Provide the (X, Y) coordinate of the cell's center where the given text is located.  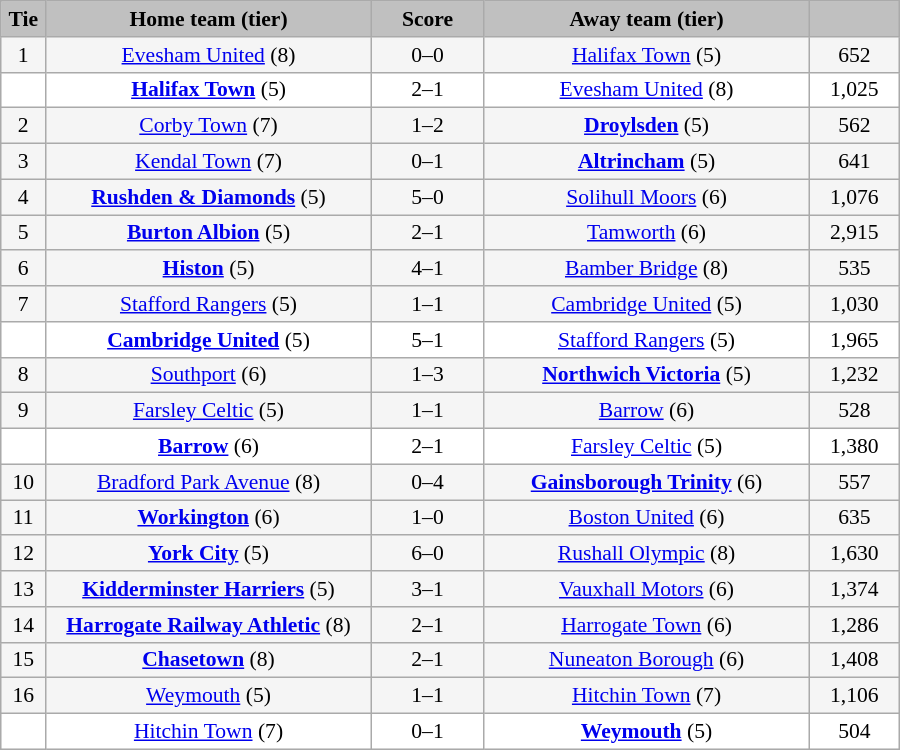
641 (854, 162)
9 (24, 411)
11 (24, 518)
1,232 (854, 375)
7 (24, 304)
0–0 (427, 55)
Boston United (6) (647, 518)
10 (24, 482)
Nuneaton Borough (6) (647, 660)
652 (854, 55)
Histon (5) (209, 269)
8 (24, 375)
1–2 (427, 126)
Workington (6) (209, 518)
6–0 (427, 554)
5–0 (427, 197)
1,380 (854, 447)
2 (24, 126)
1 (24, 55)
1,025 (854, 90)
1,076 (854, 197)
5–1 (427, 340)
528 (854, 411)
1,374 (854, 589)
1–0 (427, 518)
Kendal Town (7) (209, 162)
Northwich Victoria (5) (647, 375)
Droylsden (5) (647, 126)
Home team (tier) (209, 19)
5 (24, 233)
Harrogate Town (6) (647, 625)
3 (24, 162)
12 (24, 554)
1–3 (427, 375)
14 (24, 625)
Kidderminster Harriers (5) (209, 589)
0–4 (427, 482)
16 (24, 696)
Southport (6) (209, 375)
13 (24, 589)
Rushden & Diamonds (5) (209, 197)
York City (5) (209, 554)
Tamworth (6) (647, 233)
4 (24, 197)
1,030 (854, 304)
Harrogate Railway Athletic (8) (209, 625)
557 (854, 482)
Solihull Moors (6) (647, 197)
Bradford Park Avenue (8) (209, 482)
Rushall Olympic (8) (647, 554)
Bamber Bridge (8) (647, 269)
Score (427, 19)
1,965 (854, 340)
504 (854, 732)
562 (854, 126)
Vauxhall Motors (6) (647, 589)
3–1 (427, 589)
Altrincham (5) (647, 162)
Gainsborough Trinity (6) (647, 482)
2,915 (854, 233)
15 (24, 660)
535 (854, 269)
6 (24, 269)
Away team (tier) (647, 19)
1,630 (854, 554)
1,408 (854, 660)
4–1 (427, 269)
1,286 (854, 625)
Tie (24, 19)
Corby Town (7) (209, 126)
Burton Albion (5) (209, 233)
635 (854, 518)
1,106 (854, 696)
Chasetown (8) (209, 660)
